Detect which cell encompasses the target text, then output its (x, y) center coordinate. 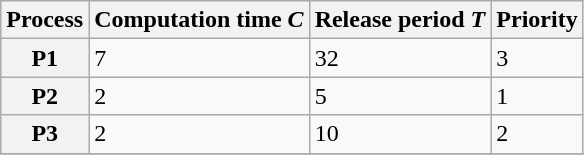
10 (400, 134)
P3 (45, 134)
P1 (45, 58)
1 (537, 96)
Computation time C (199, 20)
5 (400, 96)
3 (537, 58)
P2 (45, 96)
7 (199, 58)
32 (400, 58)
Priority (537, 20)
Release period T (400, 20)
Process (45, 20)
